Search for the cell housing the specified text and yield its [X, Y] center coordinate. 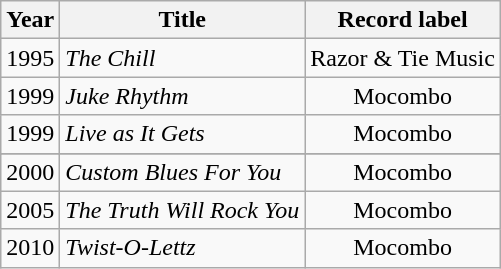
Razor & Tie Music [403, 58]
2010 [30, 248]
Year [30, 20]
The Truth Will Rock You [182, 210]
2000 [30, 172]
Custom Blues For You [182, 172]
The Chill [182, 58]
Juke Rhythm [182, 96]
2005 [30, 210]
Live as It Gets [182, 134]
1995 [30, 58]
Twist-O-Lettz [182, 248]
Record label [403, 20]
Title [182, 20]
